Determine the [x, y] coordinate at the center of the cell enclosing the given text.  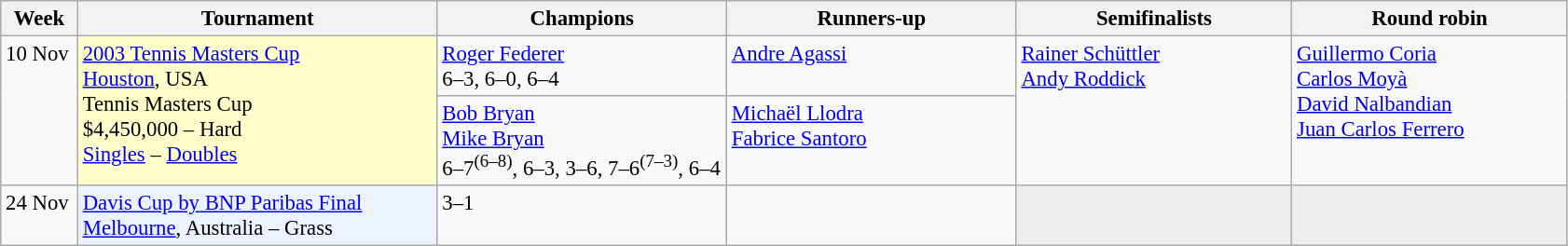
Andre Agassi [873, 67]
Champions [582, 19]
3–1 [582, 216]
Week [39, 19]
10 Nov [39, 112]
Michaël Llodra Fabrice Santoro [873, 141]
24 Nov [39, 216]
Semifinalists [1154, 19]
Tournament [257, 19]
Bob Bryan Mike Bryan6–7(6–8), 6–3, 3–6, 7–6(7–3), 6–4 [582, 141]
Guillermo Coria Carlos Moyà David Nalbandian Juan Carlos Ferrero [1430, 112]
Rainer Schüttler Andy Roddick [1154, 112]
2003 Tennis Masters Cup Houston, USATennis Masters Cup$4,450,000 – Hard Singles – Doubles [257, 112]
Davis Cup by BNP Paribas FinalMelbourne, Australia – Grass [257, 216]
Round robin [1430, 19]
Runners-up [873, 19]
Roger Federer6–3, 6–0, 6–4 [582, 67]
